For the text-containing cell, return its midpoint in [X, Y] coordinate format. 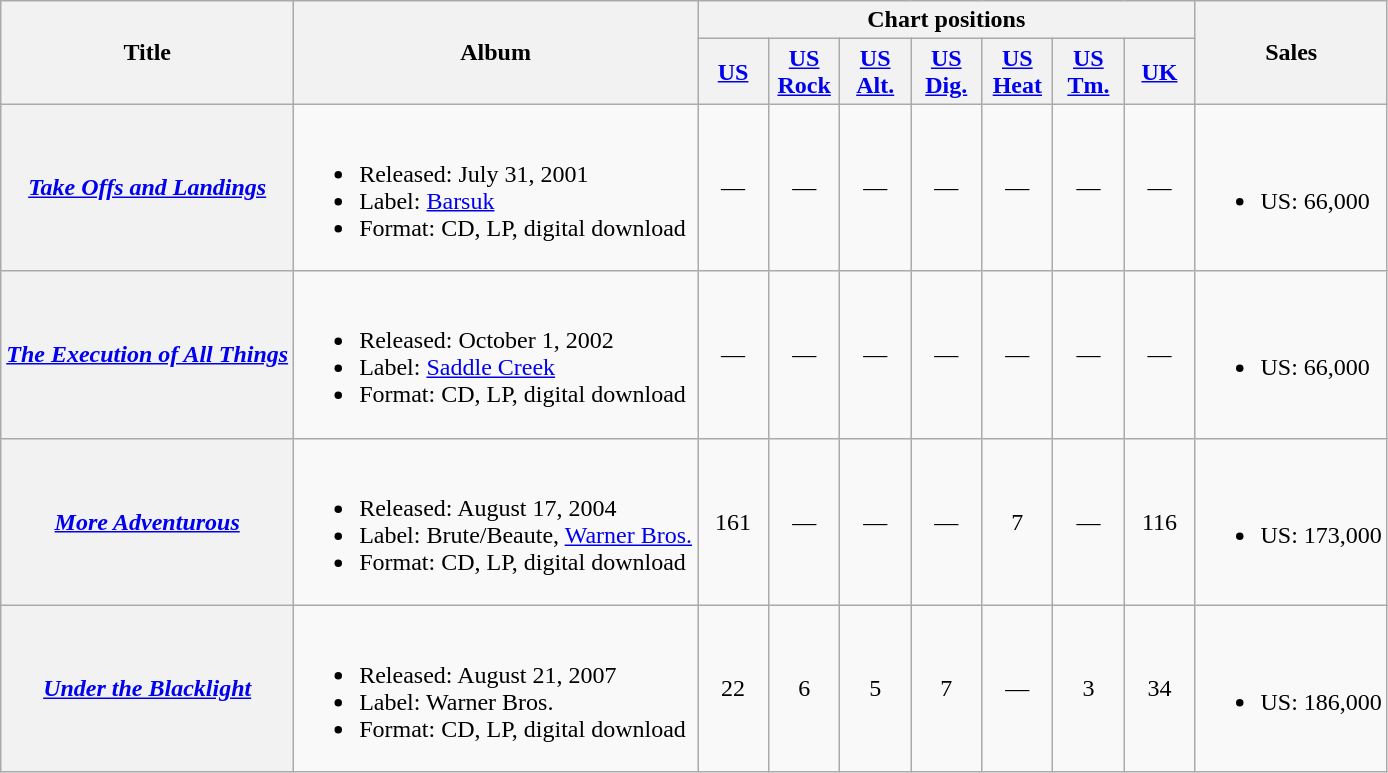
US: 186,000 [1291, 688]
The Execution of All Things [148, 354]
USHeat [1018, 72]
US [734, 72]
USRock [804, 72]
Title [148, 52]
Released: July 31, 2001Label: BarsukFormat: CD, LP, digital download [496, 188]
Released: August 17, 2004Label: Brute/Beaute, Warner Bros.Format: CD, LP, digital download [496, 522]
Under the Blacklight [148, 688]
Chart positions [946, 20]
3 [1088, 688]
Take Offs and Landings [148, 188]
US: 173,000 [1291, 522]
Released: October 1, 2002Label: Saddle CreekFormat: CD, LP, digital download [496, 354]
161 [734, 522]
USTm. [1088, 72]
116 [1160, 522]
Sales [1291, 52]
Album [496, 52]
5 [876, 688]
Released: August 21, 2007Label: Warner Bros.Format: CD, LP, digital download [496, 688]
More Adventurous [148, 522]
USDig. [946, 72]
34 [1160, 688]
22 [734, 688]
UK [1160, 72]
USAlt. [876, 72]
6 [804, 688]
